Determine the [x, y] coordinate at the center of the cell enclosing the given text.  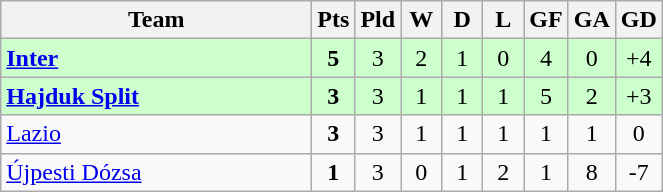
D [462, 20]
GF [546, 20]
+3 [638, 96]
Újpesti Dózsa [156, 172]
GD [638, 20]
W [422, 20]
Team [156, 20]
Pts [334, 20]
Inter [156, 58]
L [504, 20]
Lazio [156, 134]
Hajduk Split [156, 96]
+4 [638, 58]
8 [592, 172]
GA [592, 20]
Pld [378, 20]
-7 [638, 172]
4 [546, 58]
